Pinpoint the cell where the given text exists, returning its [X, Y] midpoint coordinate. 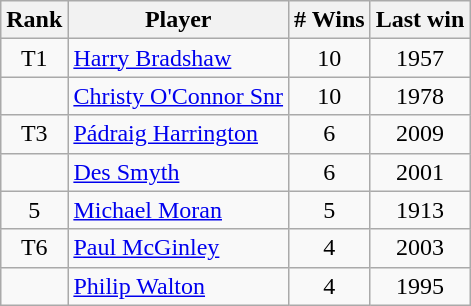
Philip Walton [178, 286]
Last win [420, 20]
1995 [420, 286]
Paul McGinley [178, 248]
2009 [420, 134]
T6 [34, 248]
2003 [420, 248]
Player [178, 20]
1913 [420, 210]
Christy O'Connor Snr [178, 96]
# Wins [330, 20]
T1 [34, 58]
Michael Moran [178, 210]
2001 [420, 172]
Harry Bradshaw [178, 58]
T3 [34, 134]
Des Smyth [178, 172]
1957 [420, 58]
Pádraig Harrington [178, 134]
Rank [34, 20]
1978 [420, 96]
